Return (x, y) of the center of cell containing provided text 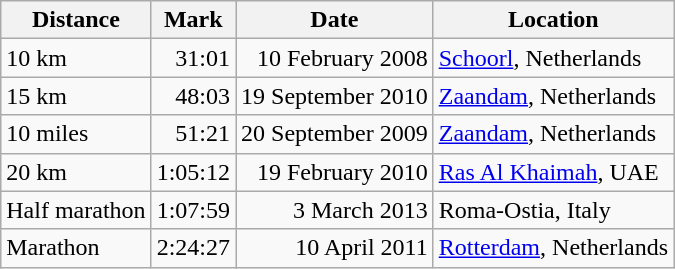
51:21 (193, 134)
Roma-Ostia, Italy (553, 210)
48:03 (193, 96)
19 February 2010 (335, 172)
Date (335, 20)
1:07:59 (193, 210)
31:01 (193, 58)
10 km (76, 58)
10 miles (76, 134)
Mark (193, 20)
Distance (76, 20)
Schoorl, Netherlands (553, 58)
20 September 2009 (335, 134)
Rotterdam, Netherlands (553, 248)
10 April 2011 (335, 248)
1:05:12 (193, 172)
3 March 2013 (335, 210)
Location (553, 20)
2:24:27 (193, 248)
Ras Al Khaimah, UAE (553, 172)
Half marathon (76, 210)
20 km (76, 172)
19 September 2010 (335, 96)
Marathon (76, 248)
10 February 2008 (335, 58)
15 km (76, 96)
